Pinpoint the cell where the given text exists, returning its [X, Y] midpoint coordinate. 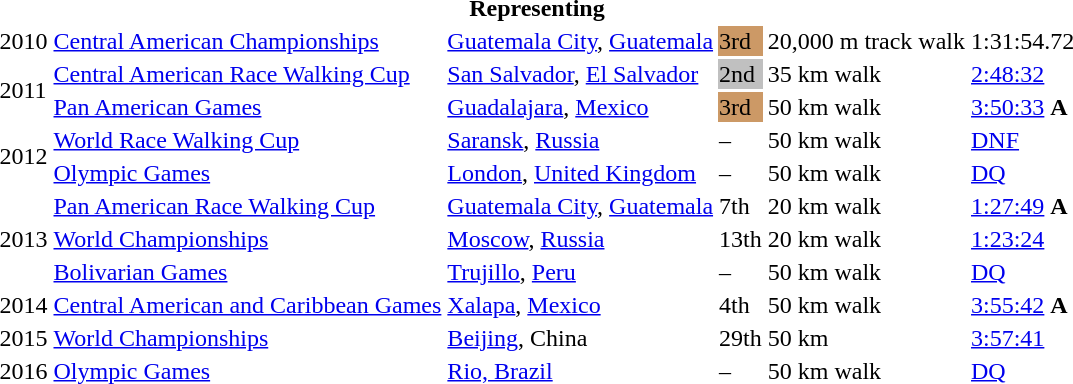
Guadalajara, Mexico [580, 107]
Central American Race Walking Cup [248, 74]
Pan American Games [248, 107]
London, United Kingdom [580, 173]
35 km walk [866, 74]
2nd [741, 74]
Olympic Games [248, 173]
Beijing, China [580, 338]
29th [741, 338]
20,000 m track walk [866, 41]
Moscow, Russia [580, 239]
13th [741, 239]
50 km [866, 338]
4th [741, 305]
Pan American Race Walking Cup [248, 206]
Trujillo, Peru [580, 272]
Bolivarian Games [248, 272]
Central American Championships [248, 41]
San Salvador, El Salvador [580, 74]
Central American and Caribbean Games [248, 305]
7th [741, 206]
Saransk, Russia [580, 140]
Xalapa, Mexico [580, 305]
World Race Walking Cup [248, 140]
